Detect which cell encompasses the target text, then output its [X, Y] center coordinate. 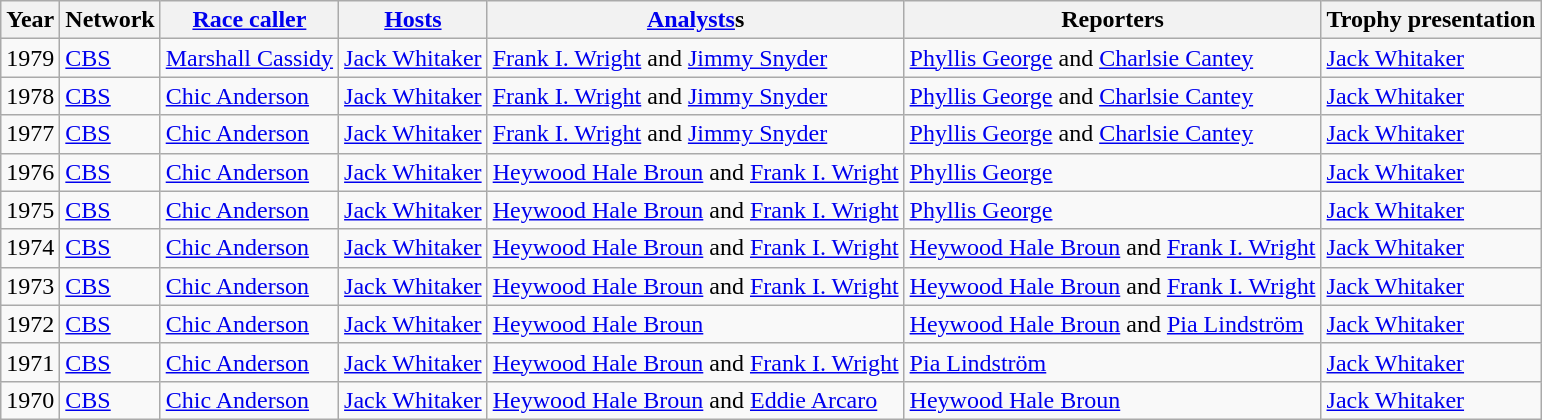
Trophy presentation [1431, 20]
Race caller [249, 20]
1973 [30, 286]
Pia Lindström [1112, 362]
Analystss [696, 20]
Hosts [414, 20]
1972 [30, 324]
Network [110, 20]
1971 [30, 362]
Year [30, 20]
1974 [30, 248]
1978 [30, 96]
Marshall Cassidy [249, 58]
Heywood Hale Broun and Eddie Arcaro [696, 400]
1970 [30, 400]
1975 [30, 210]
Heywood Hale Broun and Pia Lindström [1112, 324]
Reporters [1112, 20]
1976 [30, 172]
1979 [30, 58]
1977 [30, 134]
